Capture the cell that displays the provided text and extract its (x, y) central coordinate. 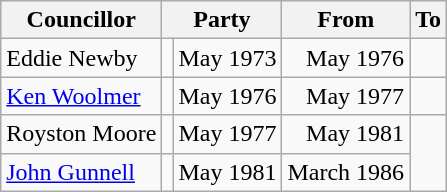
Eddie Newby (82, 58)
March 1986 (346, 172)
Ken Woolmer (82, 96)
Councillor (82, 20)
Royston Moore (82, 134)
Party (222, 20)
From (346, 20)
May 1973 (228, 58)
John Gunnell (82, 172)
To (428, 20)
